Return the [X, Y] coordinate for the center point of the cell that contains the specified text.  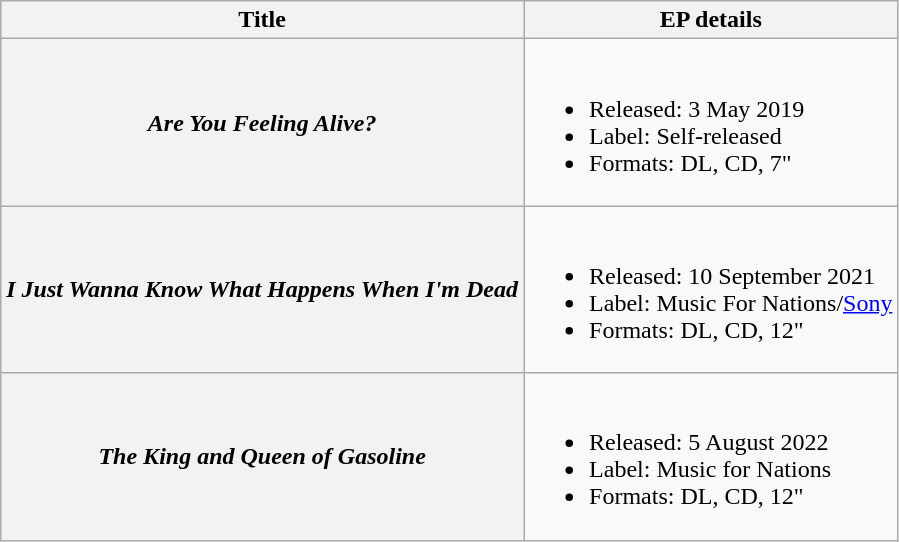
I Just Wanna Know What Happens When I'm Dead [262, 290]
Released: 5 August 2022Label: Music for NationsFormats: DL, CD, 12" [711, 456]
Title [262, 20]
Released: 3 May 2019Label: Self-releasedFormats: DL, CD, 7" [711, 122]
The King and Queen of Gasoline [262, 456]
EP details [711, 20]
Released: 10 September 2021Label: Music For Nations/SonyFormats: DL, CD, 12" [711, 290]
Are You Feeling Alive? [262, 122]
